Scan for the cell matching the given text and deliver its (X, Y) coordinate at center. 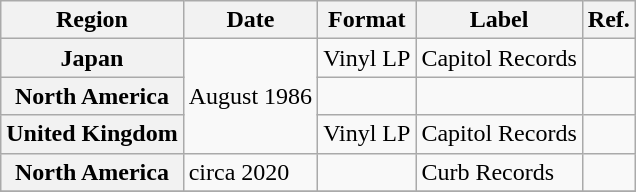
Region (92, 20)
Format (367, 20)
Curb Records (499, 172)
Date (250, 20)
Ref. (608, 20)
August 1986 (250, 96)
Japan (92, 58)
Label (499, 20)
circa 2020 (250, 172)
United Kingdom (92, 134)
